Provide the (X, Y) coordinate of the cell's center where the given text is located.  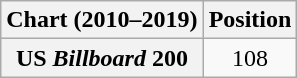
US Billboard 200 (102, 58)
Position (250, 20)
108 (250, 58)
Chart (2010–2019) (102, 20)
